Determine the (x, y) coordinate at the center of the cell enclosing the given text.  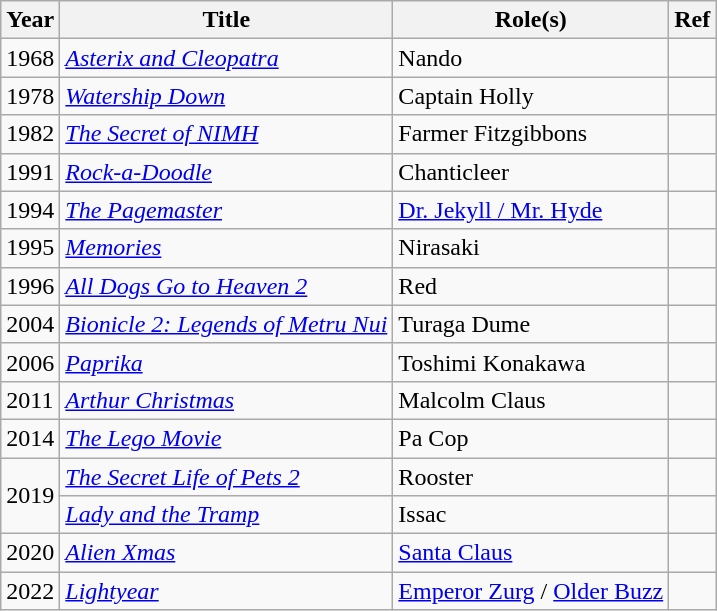
Nirasaki (531, 248)
Lady and the Tramp (226, 515)
Rooster (531, 477)
1968 (30, 58)
2006 (30, 362)
The Pagemaster (226, 210)
Dr. Jekyll / Mr. Hyde (531, 210)
Turaga Dume (531, 324)
Lightyear (226, 591)
Role(s) (531, 20)
2004 (30, 324)
Asterix and Cleopatra (226, 58)
1982 (30, 134)
1978 (30, 96)
Nando (531, 58)
2011 (30, 400)
Ref (692, 20)
Santa Claus (531, 553)
Year (30, 20)
2022 (30, 591)
1991 (30, 172)
The Lego Movie (226, 438)
Arthur Christmas (226, 400)
Red (531, 286)
Bionicle 2: Legends of Metru Nui (226, 324)
All Dogs Go to Heaven 2 (226, 286)
Issac (531, 515)
Alien Xmas (226, 553)
2014 (30, 438)
Paprika (226, 362)
Emperor Zurg / Older Buzz (531, 591)
Memories (226, 248)
Rock-a-Doodle (226, 172)
Chanticleer (531, 172)
The Secret Life of Pets 2 (226, 477)
Farmer Fitzgibbons (531, 134)
Title (226, 20)
1994 (30, 210)
1995 (30, 248)
Pa Cop (531, 438)
1996 (30, 286)
Malcolm Claus (531, 400)
2020 (30, 553)
Captain Holly (531, 96)
The Secret of NIMH (226, 134)
2019 (30, 496)
Watership Down (226, 96)
Toshimi Konakawa (531, 362)
